Detect which cell encompasses the target text, then output its (x, y) center coordinate. 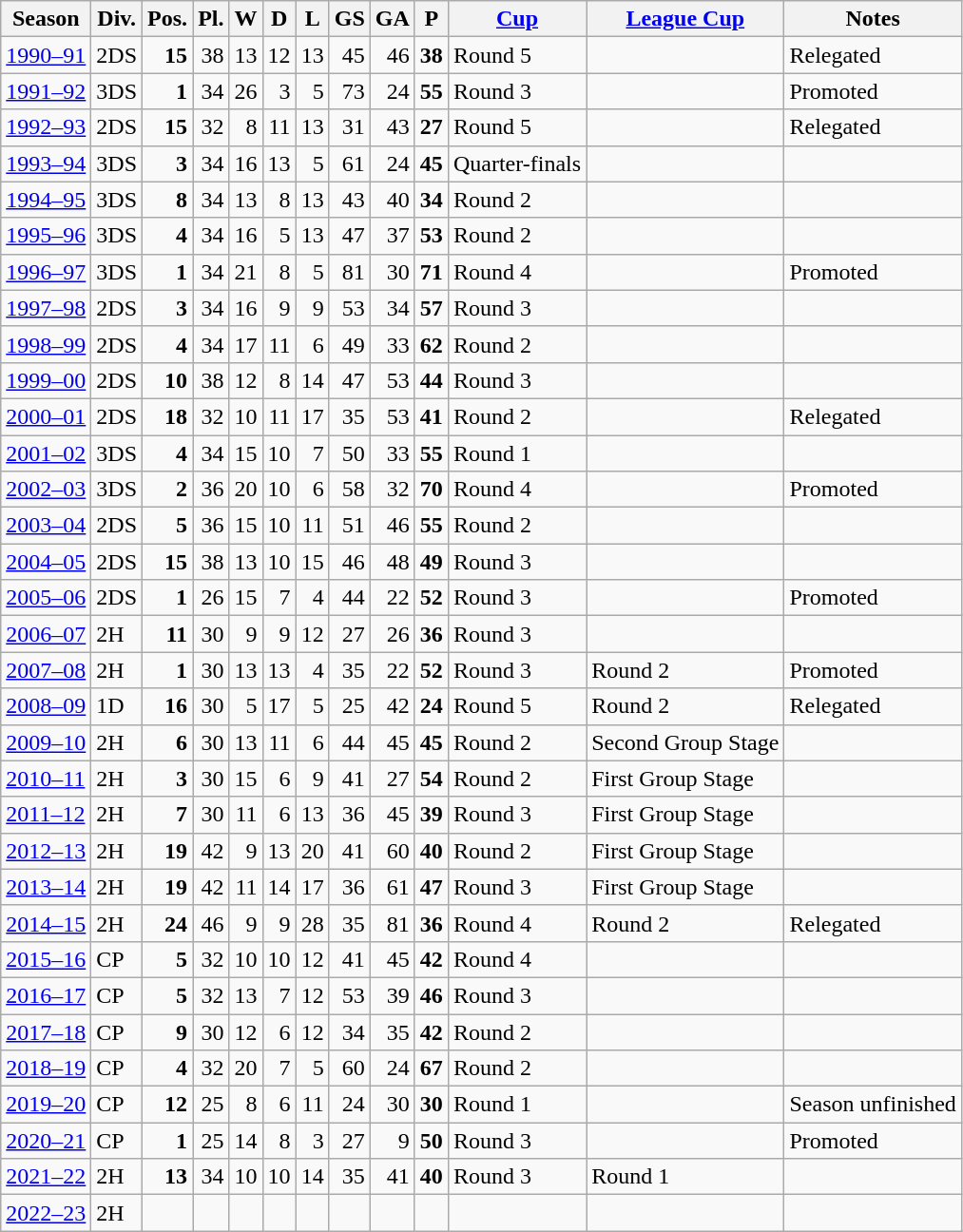
57 (432, 308)
1995–96 (46, 236)
1997–98 (46, 308)
GS (350, 19)
70 (432, 490)
2004–05 (46, 562)
2001–02 (46, 453)
Quarter-finals (517, 164)
2006–07 (46, 634)
D (279, 19)
2018–19 (46, 1068)
W (245, 19)
2016–17 (46, 995)
28 (312, 923)
73 (350, 91)
Second Group Stage (685, 742)
67 (432, 1068)
1990–91 (46, 55)
2020–21 (46, 1141)
2009–10 (46, 742)
37 (392, 236)
Season (46, 19)
58 (350, 490)
2 (167, 490)
League Cup (685, 19)
21 (245, 272)
51 (350, 526)
2012–13 (46, 851)
1998–99 (46, 344)
62 (432, 344)
2005–06 (46, 598)
2019–20 (46, 1105)
2015–16 (46, 959)
Season unfinished (873, 1105)
1991–92 (46, 91)
GA (392, 19)
2013–14 (46, 887)
54 (432, 779)
P (432, 19)
2008–09 (46, 706)
1D (117, 706)
Pos. (167, 19)
2014–15 (46, 923)
71 (432, 272)
1993–94 (46, 164)
18 (167, 416)
1994–95 (46, 200)
Notes (873, 19)
L (312, 19)
31 (350, 127)
2002–03 (46, 490)
2022–23 (46, 1213)
Cup (517, 19)
1996–97 (46, 272)
2011–12 (46, 815)
Div. (117, 19)
1999–00 (46, 380)
2000–01 (46, 416)
48 (392, 562)
2003–04 (46, 526)
Pl. (211, 19)
1992–93 (46, 127)
2017–18 (46, 1031)
2010–11 (46, 779)
2021–22 (46, 1177)
2007–08 (46, 670)
